Provide the (X, Y) coordinate of the cell's center where the given text is located.  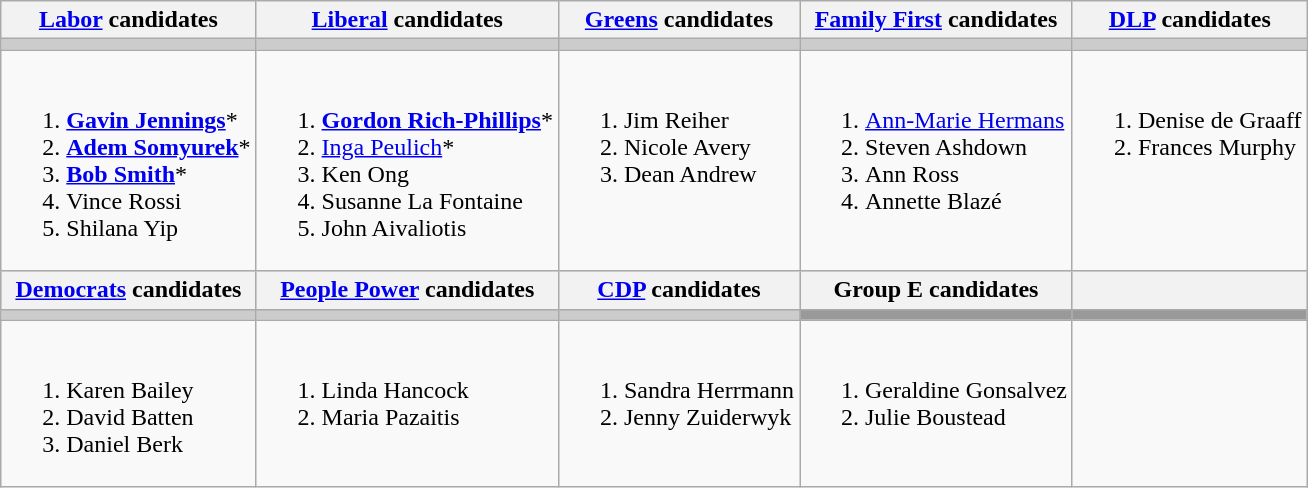
Greens candidates (678, 20)
Ann-Marie HermansSteven AshdownAnn RossAnnette Blazé (936, 160)
Gordon Rich-Phillips*Inga Peulich*Ken OngSusanne La FontaineJohn Aivaliotis (407, 160)
Linda HancockMaria Pazaitis (407, 404)
Jim ReiherNicole AveryDean Andrew (678, 160)
Democrats candidates (128, 290)
Family First candidates (936, 20)
People Power candidates (407, 290)
Group E candidates (936, 290)
Denise de GraaffFrances Murphy (1190, 160)
Geraldine GonsalvezJulie Boustead (936, 404)
DLP candidates (1190, 20)
Labor candidates (128, 20)
CDP candidates (678, 290)
Gavin Jennings*Adem Somyurek*Bob Smith*Vince RossiShilana Yip (128, 160)
Liberal candidates (407, 20)
Sandra HerrmannJenny Zuiderwyk (678, 404)
Karen BaileyDavid BattenDaniel Berk (128, 404)
